Output the [x, y] coordinate of the center of the cell containing the given text.  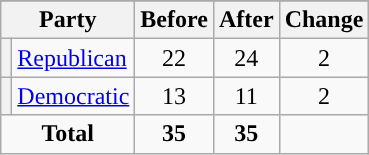
Change [324, 20]
Before [174, 20]
Democratic [74, 96]
Republican [74, 58]
24 [246, 58]
11 [246, 96]
22 [174, 58]
Party [68, 20]
After [246, 20]
13 [174, 96]
Total [68, 134]
